Identify which cell holds the provided text, then report its [X, Y] central coordinate. 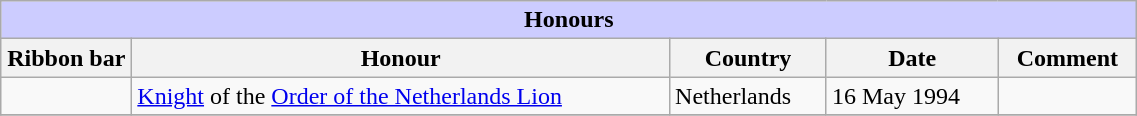
Country [748, 58]
Honour [401, 58]
Knight of the Order of the Netherlands Lion [401, 96]
Netherlands [748, 96]
Date [912, 58]
Honours [569, 20]
16 May 1994 [912, 96]
Comment [1068, 58]
Ribbon bar [66, 58]
